Extract the [X, Y] coordinate from the center of the cell holding the provided text.  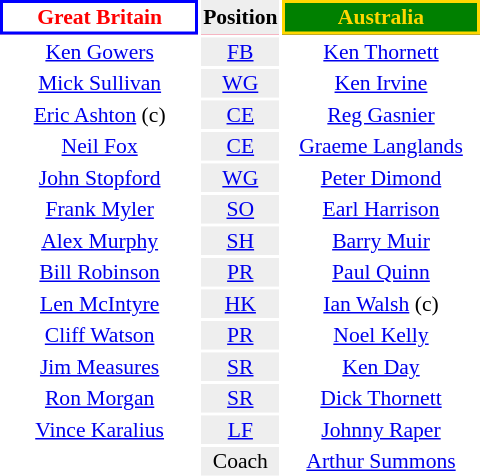
SO [240, 209]
SH [240, 240]
Jim Measures [100, 366]
Coach [240, 461]
Paul Quinn [381, 272]
Ken Irvine [381, 83]
Great Britain [100, 17]
HK [240, 304]
Dick Thornett [381, 398]
Frank Myler [100, 209]
Ian Walsh (c) [381, 304]
Len McIntyre [100, 304]
Neil Fox [100, 146]
LF [240, 430]
Ken Thornett [381, 52]
Reg Gasnier [381, 114]
Eric Ashton (c) [100, 114]
Alex Murphy [100, 240]
Position [240, 17]
Peter Dimond [381, 178]
Vince Karalius [100, 430]
Johnny Raper [381, 430]
FB [240, 52]
Arthur Summons [381, 461]
Mick Sullivan [100, 83]
Cliff Watson [100, 335]
Australia [381, 17]
Barry Muir [381, 240]
Ron Morgan [100, 398]
Ken Day [381, 366]
Graeme Langlands [381, 146]
Bill Robinson [100, 272]
John Stopford [100, 178]
Earl Harrison [381, 209]
Noel Kelly [381, 335]
Ken Gowers [100, 52]
